Determine the (X, Y) coordinate at the center of the cell enclosing the given text.  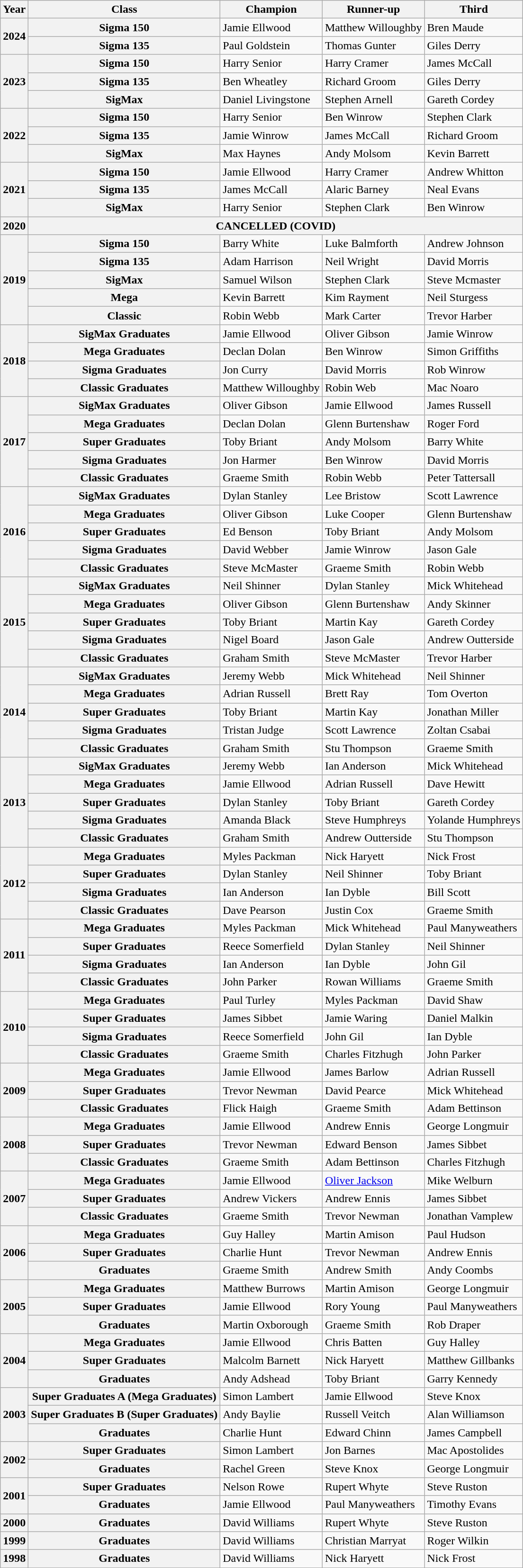
Brett Ray (373, 694)
Rachel Green (271, 1469)
Ed Benson (271, 532)
Jon Barnes (373, 1451)
Runner-up (373, 9)
Peter Tattersall (474, 478)
David Webber (271, 550)
2003 (14, 1415)
Matthew Burrows (271, 1288)
Rob Draper (474, 1324)
Flick Haigh (271, 1108)
2018 (14, 361)
Samuel Wilson (271, 280)
Malcolm Barnett (271, 1360)
Nelson Rowe (271, 1487)
Max Haynes (271, 153)
Mike Welburn (474, 1180)
James Barlow (373, 1072)
Andy Baylie (271, 1415)
Garry Kennedy (474, 1379)
James Campbell (474, 1433)
Jonathan Vamplew (474, 1216)
Luke Balmforth (373, 244)
Rob Winrow (474, 370)
Neil Sturgess (474, 298)
Neil Wright (373, 262)
CANCELLED (COVID) (276, 226)
Alaric Barney (373, 189)
Super Graduates B (Super Graduates) (124, 1415)
2014 (14, 712)
James Russell (474, 406)
Justin Cox (373, 910)
Lee Bristow (373, 496)
Daniel Malkin (474, 1018)
Timothy Evans (474, 1505)
2001 (14, 1496)
2009 (14, 1090)
Roger Wilkin (474, 1541)
Simon Griffiths (474, 352)
Edward Chinn (373, 1433)
Adam Harrison (271, 262)
2015 (14, 622)
Robin Web (373, 388)
Steve Humphreys (373, 820)
Oliver Jackson (373, 1180)
Paul Goldstein (271, 45)
Classic (124, 316)
Mega (124, 298)
Ben Wheatley (271, 81)
Jon Curry (271, 370)
Nigel Board (271, 640)
Third (474, 9)
Andrew Vickers (271, 1198)
Andy Skinner (474, 604)
Dave Pearson (271, 910)
David Pearce (373, 1090)
2017 (14, 442)
1998 (14, 1559)
Jonathan Miller (474, 712)
Thomas Gunter (373, 45)
Andy Adshead (271, 1379)
David Shaw (474, 1000)
2002 (14, 1460)
Steve Mcmaster (474, 280)
Luke Cooper (373, 514)
2016 (14, 532)
Martin Oxborough (271, 1324)
Neal Evans (474, 189)
Rory Young (373, 1306)
1999 (14, 1541)
Yolande Humphreys (474, 820)
2021 (14, 189)
2005 (14, 1306)
2007 (14, 1198)
2000 (14, 1523)
Zoltan Csabai (474, 730)
Roger Ford (474, 424)
Andrew Johnson (474, 244)
Matthew Gillbanks (474, 1360)
Jon Harmer (271, 460)
Stephen Arnell (373, 99)
Champion (271, 9)
2008 (14, 1144)
Chris Batten (373, 1342)
2023 (14, 81)
2006 (14, 1252)
Paul Hudson (474, 1234)
Andrew Whitton (474, 171)
Rowan Williams (373, 982)
Daniel Livingstone (271, 99)
Year (14, 9)
Andy Coombs (474, 1270)
2020 (14, 226)
Paul Turley (271, 1000)
2022 (14, 135)
2024 (14, 36)
2004 (14, 1360)
Mark Carter (373, 316)
Andrew Smith (373, 1270)
Bren Maude (474, 27)
Kim Rayment (373, 298)
Russell Veitch (373, 1415)
Alan Williamson (474, 1415)
Mac Noaro (474, 388)
2010 (14, 1027)
Mac Apostolides (474, 1451)
Super Graduates A (Mega Graduates) (124, 1397)
Amanda Black (271, 820)
Dave Hewitt (474, 784)
Class (124, 9)
Edward Benson (373, 1144)
Christian Marryat (373, 1541)
Tom Overton (474, 694)
2011 (14, 955)
Tristan Judge (271, 730)
Bill Scott (474, 892)
2012 (14, 883)
2013 (14, 802)
Jamie Waring (373, 1018)
2019 (14, 280)
